Output the (X, Y) coordinate of the center of the cell containing the given text.  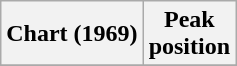
Chart (1969) (72, 34)
Peakposition (189, 34)
